Output the [X, Y] coordinate of the center of the cell containing the given text.  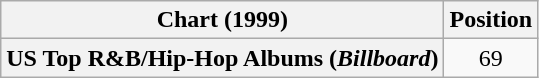
US Top R&B/Hip-Hop Albums (Billboard) [222, 58]
69 [491, 58]
Chart (1999) [222, 20]
Position [491, 20]
